Return [X, Y] of the center of cell containing provided text 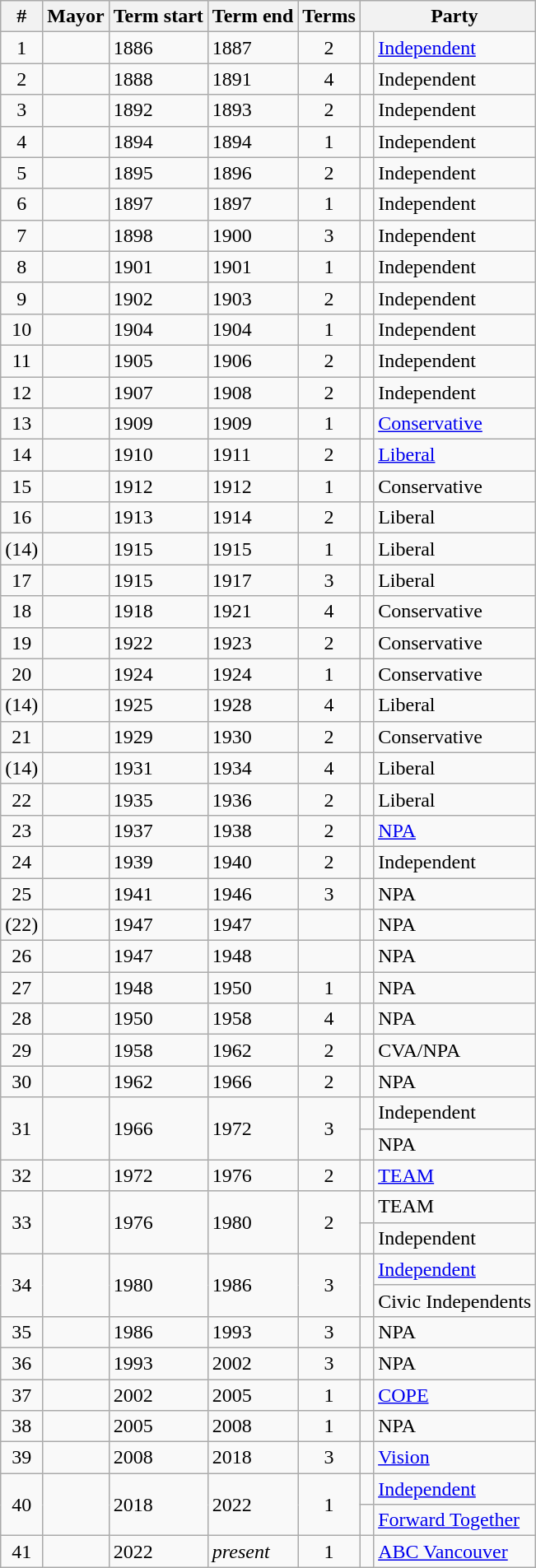
Civic Independents [454, 1300]
Term start [158, 16]
COPE [454, 1395]
1934 [253, 768]
14 [21, 455]
present [253, 1552]
16 [21, 518]
27 [21, 988]
40 [21, 1505]
# [21, 16]
Party [454, 16]
1931 [158, 768]
1939 [158, 862]
1902 [158, 298]
30 [21, 1082]
1898 [158, 235]
5 [21, 173]
1917 [253, 580]
10 [21, 329]
1921 [253, 612]
Forward Together [454, 1520]
1922 [158, 643]
1929 [158, 737]
1891 [253, 79]
34 [21, 1285]
25 [21, 893]
1903 [253, 298]
9 [21, 298]
1937 [158, 831]
1935 [158, 799]
1918 [158, 612]
1913 [158, 518]
1886 [158, 48]
32 [21, 1175]
38 [21, 1426]
1930 [253, 737]
28 [21, 1019]
22 [21, 799]
8 [21, 267]
1936 [253, 799]
1888 [158, 79]
Terms [329, 16]
1928 [253, 705]
37 [21, 1395]
12 [21, 393]
Mayor [76, 16]
31 [21, 1128]
29 [21, 1050]
7 [21, 235]
36 [21, 1363]
13 [21, 424]
24 [21, 862]
1892 [158, 110]
21 [21, 737]
41 [21, 1552]
(22) [21, 925]
6 [21, 204]
19 [21, 643]
23 [21, 831]
1887 [253, 48]
1896 [253, 173]
1893 [253, 110]
1910 [158, 455]
1938 [253, 831]
ABC Vancouver [454, 1552]
1900 [253, 235]
1907 [158, 393]
1914 [253, 518]
1905 [158, 361]
1946 [253, 893]
17 [21, 580]
Term end [253, 16]
11 [21, 361]
33 [21, 1222]
1940 [253, 862]
1906 [253, 361]
1908 [253, 393]
35 [21, 1332]
1911 [253, 455]
1895 [158, 173]
1941 [158, 893]
15 [21, 486]
26 [21, 956]
20 [21, 674]
18 [21, 612]
1925 [158, 705]
CVA/NPA [454, 1050]
1923 [253, 643]
39 [21, 1458]
Vision [454, 1458]
